From the cell containing the given text, extract its center point as (X, Y) coordinate. 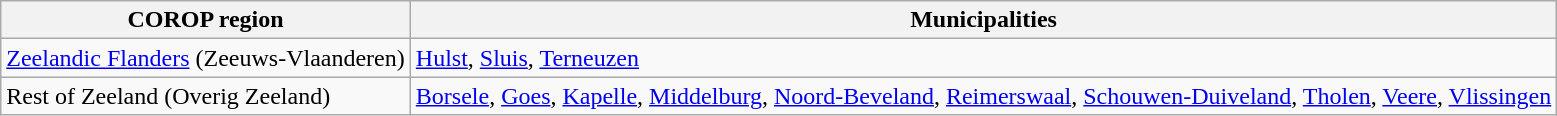
Hulst, Sluis, Terneuzen (983, 58)
Rest of Zeeland (Overig Zeeland) (206, 96)
Municipalities (983, 20)
Zeelandic Flanders (Zeeuws-Vlaanderen) (206, 58)
Borsele, Goes, Kapelle, Middelburg, Noord-Beveland, Reimerswaal, Schouwen-Duiveland, Tholen, Veere, Vlissingen (983, 96)
COROP region (206, 20)
